Return [X, Y] of the center of cell containing provided text 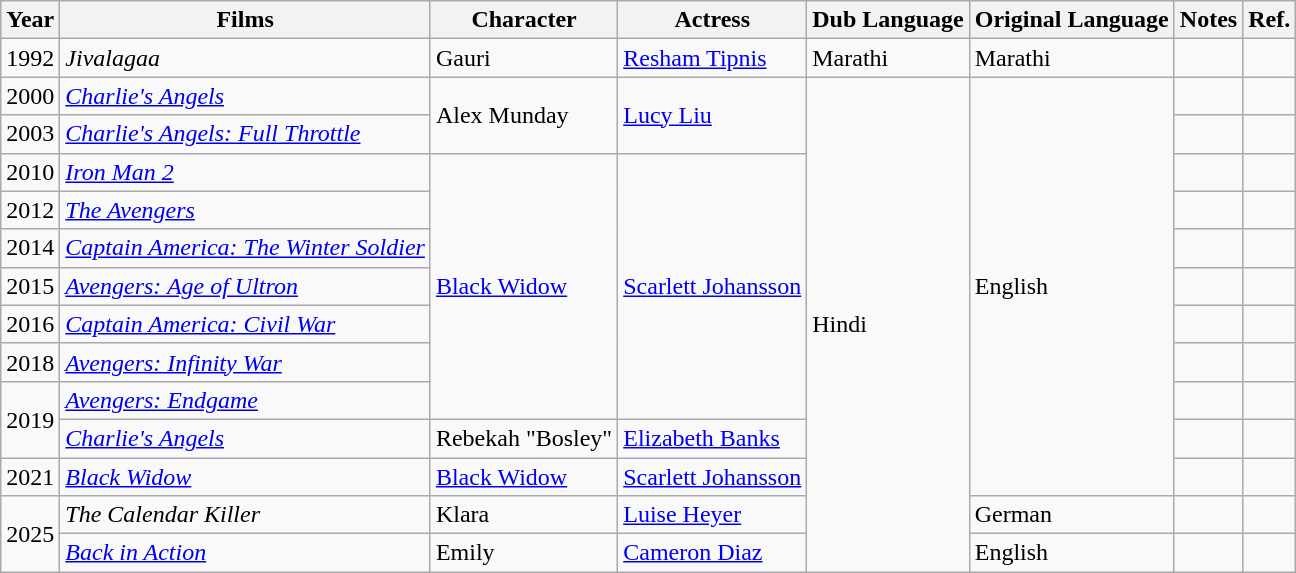
Films [246, 20]
Dub Language [888, 20]
Gauri [524, 58]
The Avengers [246, 210]
Character [524, 20]
Emily [524, 553]
1992 [30, 58]
Alex Munday [524, 115]
2025 [30, 534]
2012 [30, 210]
2014 [30, 248]
Cameron Diaz [712, 553]
Back in Action [246, 553]
Year [30, 20]
Avengers: Infinity War [246, 362]
Hindi [888, 324]
Lucy Liu [712, 115]
Notes [1208, 20]
Elizabeth Banks [712, 438]
2000 [30, 96]
Captain America: Civil War [246, 324]
Luise Heyer [712, 515]
2021 [30, 477]
Resham Tipnis [712, 58]
Jivalagaa [246, 58]
Actress [712, 20]
Iron Man 2 [246, 172]
Ref. [1270, 20]
Rebekah "Bosley" [524, 438]
Avengers: Age of Ultron [246, 286]
2010 [30, 172]
2016 [30, 324]
Charlie's Angels: Full Throttle [246, 134]
Klara [524, 515]
Original Language [1072, 20]
2015 [30, 286]
Avengers: Endgame [246, 400]
German [1072, 515]
Captain America: The Winter Soldier [246, 248]
2018 [30, 362]
The Calendar Killer [246, 515]
2019 [30, 419]
2003 [30, 134]
